Capture the cell that displays the provided text and extract its [X, Y] central coordinate. 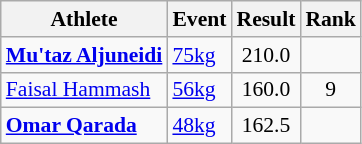
Rank [330, 19]
56kg [199, 90]
Faisal Hammash [84, 90]
Omar Qarada [84, 126]
210.0 [266, 55]
Result [266, 19]
162.5 [266, 126]
9 [330, 90]
Mu'taz Aljuneidi [84, 55]
75kg [199, 55]
Event [199, 19]
160.0 [266, 90]
Athlete [84, 19]
48kg [199, 126]
